Pinpoint the cell where the given text exists, returning its [x, y] midpoint coordinate. 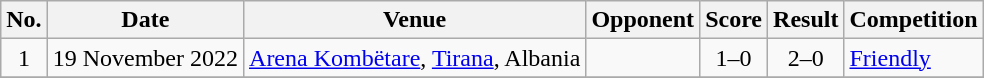
19 November 2022 [145, 58]
Score [734, 20]
Venue [415, 20]
Friendly [914, 58]
Opponent [643, 20]
Arena Kombëtare, Tirana, Albania [415, 58]
Date [145, 20]
2–0 [806, 58]
Result [806, 20]
1 [24, 58]
Competition [914, 20]
No. [24, 20]
1–0 [734, 58]
